Capture the cell that displays the provided text and extract its [X, Y] central coordinate. 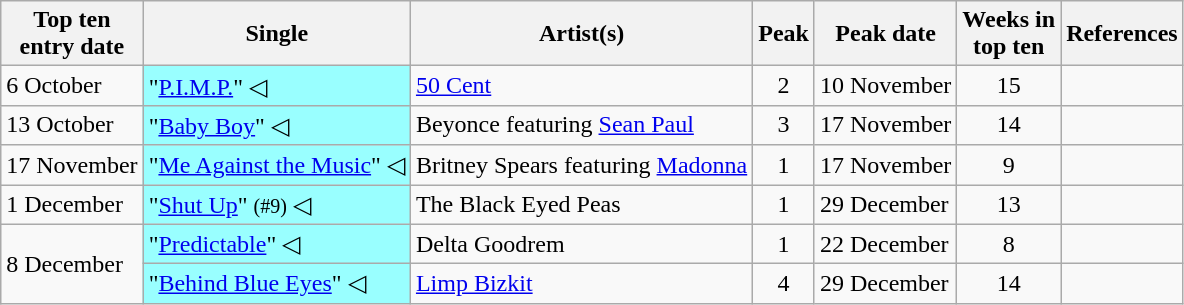
1 December [72, 204]
3 [784, 125]
Top tenentry date [72, 34]
Artist(s) [581, 34]
10 November [885, 86]
Peak date [885, 34]
2 [784, 86]
8 December [72, 264]
"Me Against the Music" ◁ [276, 165]
"Baby Boy" ◁ [276, 125]
References [1122, 34]
Delta Goodrem [581, 244]
13 [1009, 204]
50 Cent [581, 86]
"Predictable" ◁ [276, 244]
"P.I.M.P." ◁ [276, 86]
22 December [885, 244]
Single [276, 34]
9 [1009, 165]
Limp Bizkit [581, 284]
Peak [784, 34]
Beyonce featuring Sean Paul [581, 125]
Britney Spears featuring Madonna [581, 165]
15 [1009, 86]
Weeks intop ten [1009, 34]
6 October [72, 86]
"Shut Up" (#9) ◁ [276, 204]
"Behind Blue Eyes" ◁ [276, 284]
8 [1009, 244]
The Black Eyed Peas [581, 204]
4 [784, 284]
13 October [72, 125]
